Extract the (x, y) coordinate from the center of the cell holding the provided text.  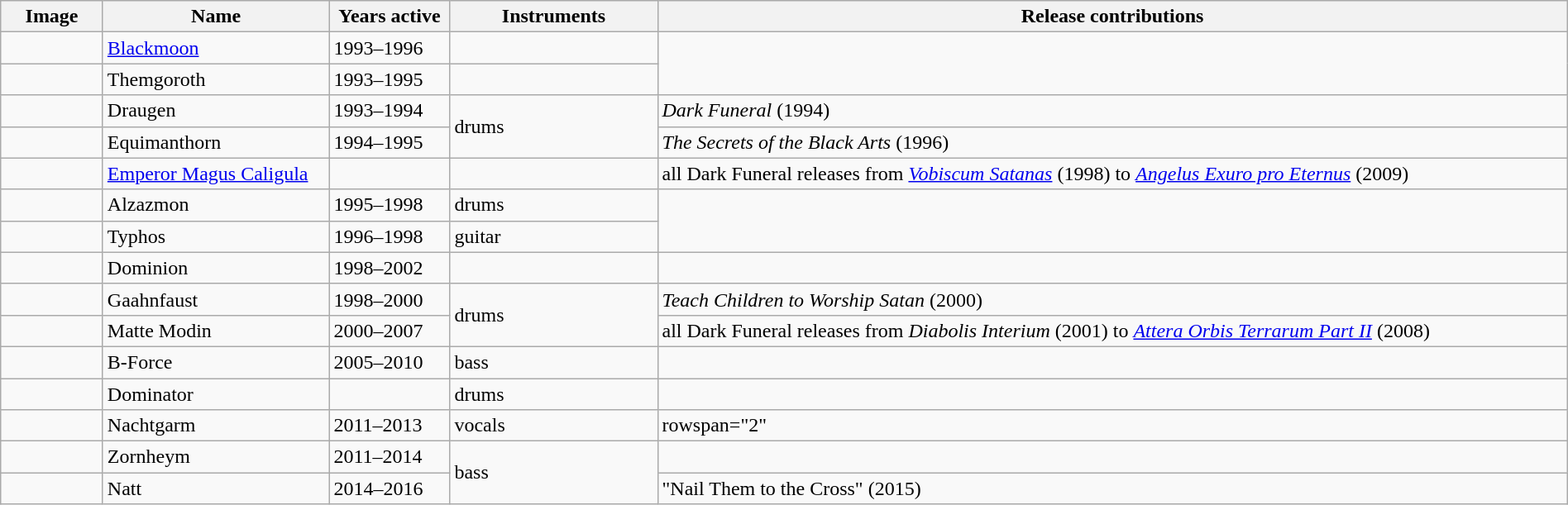
1994–1995 (390, 142)
Nachtgarm (216, 426)
2011–2013 (390, 426)
1993–1994 (390, 111)
all Dark Funeral releases from Diabolis Interium (2001) to Attera Orbis Terrarum Part II (2008) (1112, 331)
Alzazmon (216, 205)
2005–2010 (390, 362)
vocals (554, 426)
Draugen (216, 111)
2014–2016 (390, 488)
Dark Funeral (1994) (1112, 111)
1993–1995 (390, 79)
The Secrets of the Black Arts (1996) (1112, 142)
Natt (216, 488)
Gaahnfaust (216, 299)
all Dark Funeral releases from Vobiscum Satanas (1998) to Angelus Exuro pro Eternus (2009) (1112, 174)
1998–2002 (390, 268)
Name (216, 17)
Themgoroth (216, 79)
Equimanthorn (216, 142)
Release contributions (1112, 17)
Image (52, 17)
B-Force (216, 362)
Dominator (216, 394)
Dominion (216, 268)
Blackmoon (216, 48)
Matte Modin (216, 331)
1996–1998 (390, 236)
1998–2000 (390, 299)
rowspan="2" (1112, 426)
1993–1996 (390, 48)
2011–2014 (390, 457)
Typhos (216, 236)
2000–2007 (390, 331)
Instruments (554, 17)
Years active (390, 17)
1995–1998 (390, 205)
Teach Children to Worship Satan (2000) (1112, 299)
"Nail Them to the Cross" (2015) (1112, 488)
Emperor Magus Caligula (216, 174)
Zornheym (216, 457)
guitar (554, 236)
